Find where the given text appears and provide that cell's center as [x, y] coordinate. 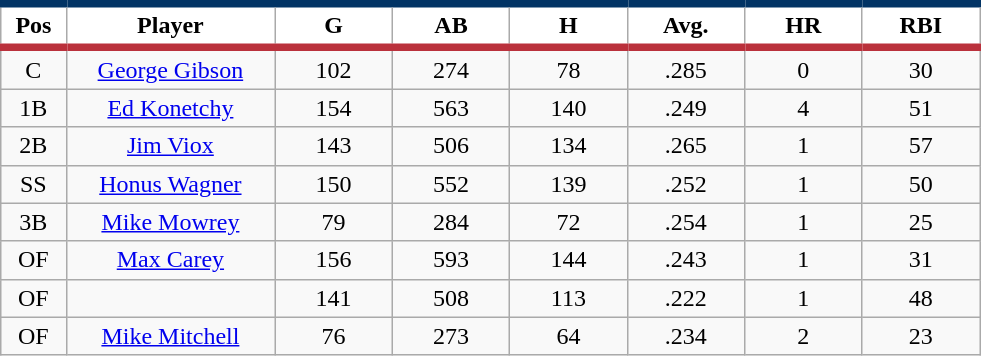
.254 [686, 222]
506 [450, 146]
AB [450, 26]
139 [568, 184]
Honus Wagner [170, 184]
25 [921, 222]
30 [921, 68]
273 [450, 336]
RBI [921, 26]
.243 [686, 260]
72 [568, 222]
141 [334, 298]
154 [334, 108]
Ed Konetchy [170, 108]
George Gibson [170, 68]
23 [921, 336]
57 [921, 146]
4 [804, 108]
144 [568, 260]
64 [568, 336]
51 [921, 108]
3B [34, 222]
Mike Mitchell [170, 336]
.285 [686, 68]
274 [450, 68]
284 [450, 222]
140 [568, 108]
.234 [686, 336]
113 [568, 298]
G [334, 26]
50 [921, 184]
78 [568, 68]
C [34, 68]
HR [804, 26]
Pos [34, 26]
Avg. [686, 26]
SS [34, 184]
Player [170, 26]
.222 [686, 298]
552 [450, 184]
593 [450, 260]
.249 [686, 108]
156 [334, 260]
143 [334, 146]
1B [34, 108]
134 [568, 146]
H [568, 26]
102 [334, 68]
2B [34, 146]
0 [804, 68]
Mike Mowrey [170, 222]
48 [921, 298]
76 [334, 336]
.252 [686, 184]
31 [921, 260]
79 [334, 222]
2 [804, 336]
.265 [686, 146]
508 [450, 298]
150 [334, 184]
563 [450, 108]
Jim Viox [170, 146]
Max Carey [170, 260]
